Extract the (X, Y) coordinate from the center of the cell holding the provided text.  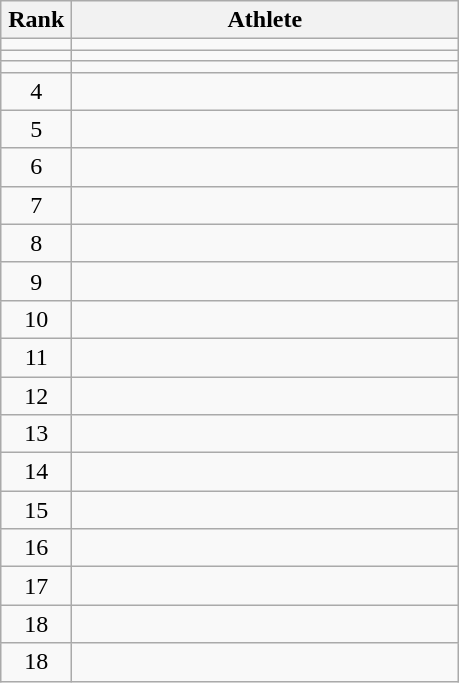
Athlete (265, 20)
11 (36, 357)
14 (36, 472)
6 (36, 167)
8 (36, 243)
7 (36, 205)
15 (36, 510)
4 (36, 91)
16 (36, 548)
17 (36, 586)
10 (36, 319)
13 (36, 434)
Rank (36, 20)
9 (36, 281)
5 (36, 129)
12 (36, 395)
